Extract the [x, y] coordinate from the center of the cell holding the provided text.  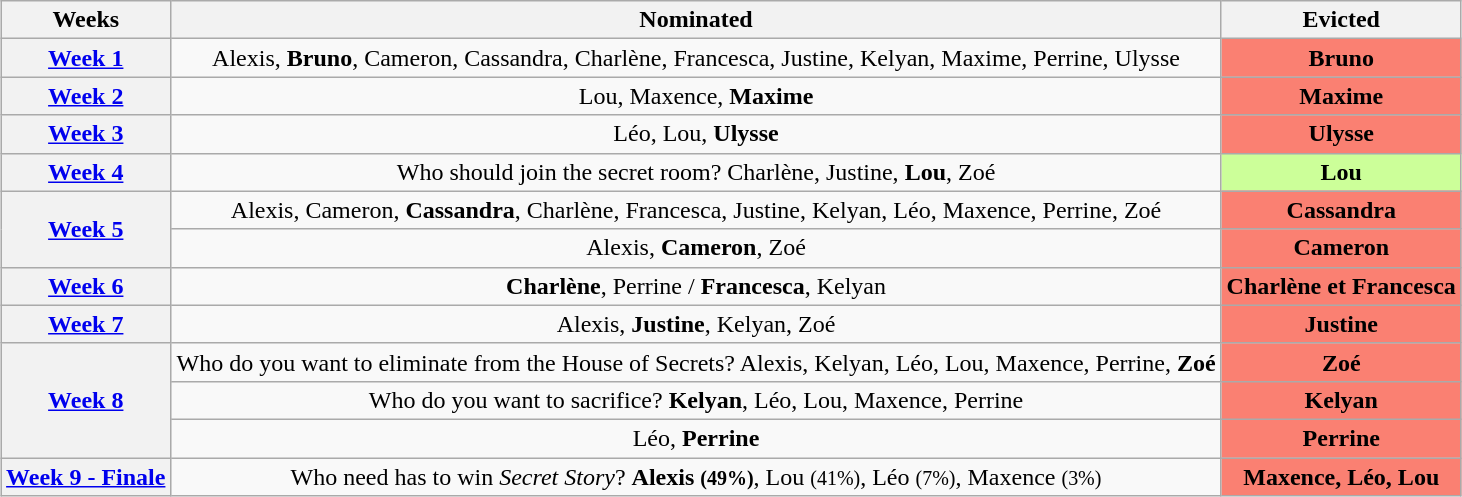
Nominated [696, 20]
Maxence, Léo, Lou [1341, 477]
Alexis, Justine, Kelyan, Zoé [696, 324]
Lou, Maxence, Maxime [696, 96]
Who do you want to eliminate from the House of Secrets? Alexis, Kelyan, Léo, Lou, Maxence, Perrine, Zoé [696, 362]
Lou [1341, 172]
Weeks [86, 20]
Week 1 [86, 58]
Alexis, Cameron, Cassandra, Charlène, Francesca, Justine, Kelyan, Léo, Maxence, Perrine, Zoé [696, 210]
Week 2 [86, 96]
Perrine [1341, 438]
Charlène et Francesca [1341, 286]
Bruno [1341, 58]
Week 7 [86, 324]
Who need has to win Secret Story? Alexis (49%), Lou (41%), Léo (7%), Maxence (3%) [696, 477]
Week 5 [86, 229]
Week 4 [86, 172]
Zoé [1341, 362]
Evicted [1341, 20]
Week 8 [86, 400]
Justine [1341, 324]
Ulysse [1341, 134]
Cassandra [1341, 210]
Week 9 - Finale [86, 477]
Who should join the secret room? Charlène, Justine, Lou, Zoé [696, 172]
Kelyan [1341, 400]
Léo, Lou, Ulysse [696, 134]
Alexis, Cameron, Zoé [696, 248]
Maxime [1341, 96]
Cameron [1341, 248]
Charlène, Perrine / Francesca, Kelyan [696, 286]
Who do you want to sacrifice? Kelyan, Léo, Lou, Maxence, Perrine [696, 400]
Week 6 [86, 286]
Week 3 [86, 134]
Alexis, Bruno, Cameron, Cassandra, Charlène, Francesca, Justine, Kelyan, Maxime, Perrine, Ulysse [696, 58]
Léo, Perrine [696, 438]
